Scan for the cell matching the given text and deliver its (X, Y) coordinate at center. 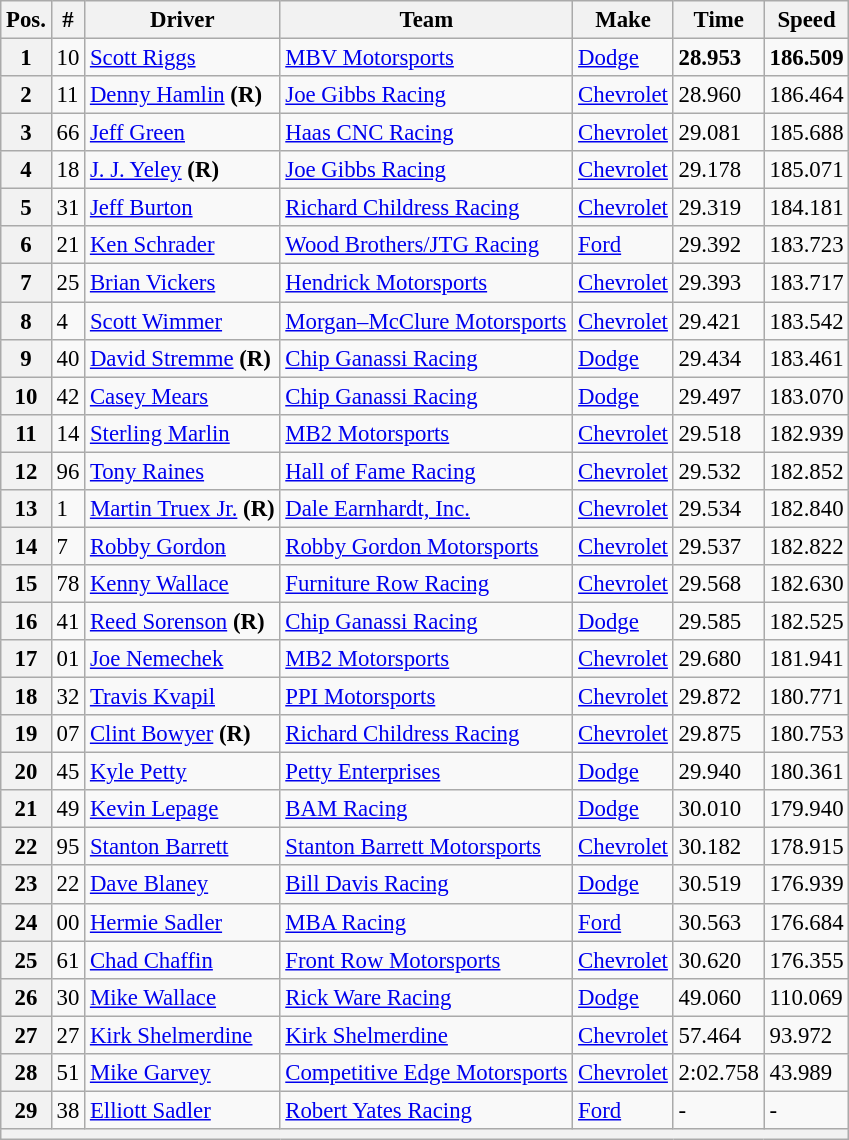
183.717 (806, 283)
Jeff Burton (182, 208)
Robby Gordon (182, 546)
182.939 (806, 433)
01 (68, 659)
MBA Racing (426, 922)
93.972 (806, 1035)
# (68, 20)
Reed Sorenson (R) (182, 621)
Team (426, 20)
Bill Davis Racing (426, 885)
Stanton Barrett (182, 847)
Haas CNC Racing (426, 133)
Sterling Marlin (182, 433)
Hermie Sadler (182, 922)
176.684 (806, 922)
29.392 (718, 245)
5 (26, 208)
Mike Wallace (182, 997)
Driver (182, 20)
51 (68, 1073)
Robby Gordon Motorsports (426, 546)
49 (68, 809)
29.421 (718, 321)
MBV Motorsports (426, 58)
Time (718, 20)
Robert Yates Racing (426, 1110)
186.509 (806, 58)
29.940 (718, 772)
PPI Motorsports (426, 697)
61 (68, 960)
66 (68, 133)
29.585 (718, 621)
Jeff Green (182, 133)
Travis Kvapil (182, 697)
186.464 (806, 95)
180.753 (806, 734)
181.941 (806, 659)
Mike Garvey (182, 1073)
29.534 (718, 509)
Furniture Row Racing (426, 584)
29.518 (718, 433)
Dave Blaney (182, 885)
Elliott Sadler (182, 1110)
182.822 (806, 546)
23 (26, 885)
182.525 (806, 621)
2:02.758 (718, 1073)
Scott Riggs (182, 58)
26 (26, 997)
15 (26, 584)
Ken Schrader (182, 245)
Joe Nemechek (182, 659)
Martin Truex Jr. (R) (182, 509)
Hendrick Motorsports (426, 283)
182.852 (806, 471)
78 (68, 584)
Chad Chaffin (182, 960)
30.010 (718, 809)
Casey Mears (182, 396)
12 (26, 471)
Make (623, 20)
32 (68, 697)
180.771 (806, 697)
Stanton Barrett Motorsports (426, 847)
Kevin Lepage (182, 809)
183.542 (806, 321)
176.355 (806, 960)
28 (26, 1073)
179.940 (806, 809)
Kenny Wallace (182, 584)
Pos. (26, 20)
9 (26, 358)
30.620 (718, 960)
57.464 (718, 1035)
Clint Bowyer (R) (182, 734)
41 (68, 621)
Brian Vickers (182, 283)
30.182 (718, 847)
29.081 (718, 133)
Hall of Fame Racing (426, 471)
20 (26, 772)
BAM Racing (426, 809)
Competitive Edge Motorsports (426, 1073)
16 (26, 621)
13 (26, 509)
24 (26, 922)
29.568 (718, 584)
49.060 (718, 997)
29.393 (718, 283)
29.680 (718, 659)
183.723 (806, 245)
Wood Brothers/JTG Racing (426, 245)
38 (68, 1110)
07 (68, 734)
182.630 (806, 584)
28.960 (718, 95)
Rick Ware Racing (426, 997)
178.915 (806, 847)
6 (26, 245)
29.537 (718, 546)
Speed (806, 20)
Kyle Petty (182, 772)
40 (68, 358)
Scott Wimmer (182, 321)
Denny Hamlin (R) (182, 95)
19 (26, 734)
29 (26, 1110)
95 (68, 847)
182.840 (806, 509)
185.688 (806, 133)
3 (26, 133)
29.497 (718, 396)
28.953 (718, 58)
185.071 (806, 170)
176.939 (806, 885)
183.070 (806, 396)
29.872 (718, 697)
8 (26, 321)
Dale Earnhardt, Inc. (426, 509)
180.361 (806, 772)
29.434 (718, 358)
29.532 (718, 471)
31 (68, 208)
29.319 (718, 208)
Petty Enterprises (426, 772)
David Stremme (R) (182, 358)
Front Row Motorsports (426, 960)
110.069 (806, 997)
Morgan–McClure Motorsports (426, 321)
183.461 (806, 358)
17 (26, 659)
30.563 (718, 922)
00 (68, 922)
43.989 (806, 1073)
184.181 (806, 208)
30 (68, 997)
45 (68, 772)
Tony Raines (182, 471)
42 (68, 396)
30.519 (718, 885)
29.178 (718, 170)
J. J. Yeley (R) (182, 170)
96 (68, 471)
2 (26, 95)
29.875 (718, 734)
